Identify which cell holds the provided text, then report its [X, Y] central coordinate. 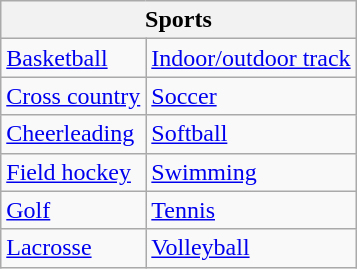
Swimming [251, 172]
Indoor/outdoor track [251, 58]
Golf [74, 210]
Sports [178, 20]
Basketball [74, 58]
Tennis [251, 210]
Soccer [251, 96]
Cross country [74, 96]
Volleyball [251, 248]
Cheerleading [74, 134]
Field hockey [74, 172]
Lacrosse [74, 248]
Softball [251, 134]
